Pinpoint the cell where the given text exists, returning its [X, Y] midpoint coordinate. 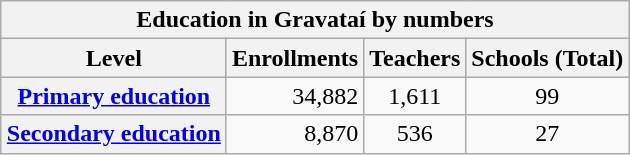
Level [114, 58]
Enrollments [294, 58]
Education in Gravataí by numbers [314, 20]
1,611 [415, 96]
Schools (Total) [548, 58]
536 [415, 134]
Secondary education [114, 134]
Primary education [114, 96]
Teachers [415, 58]
34,882 [294, 96]
8,870 [294, 134]
99 [548, 96]
27 [548, 134]
